For the text-containing cell, return its midpoint in [x, y] coordinate format. 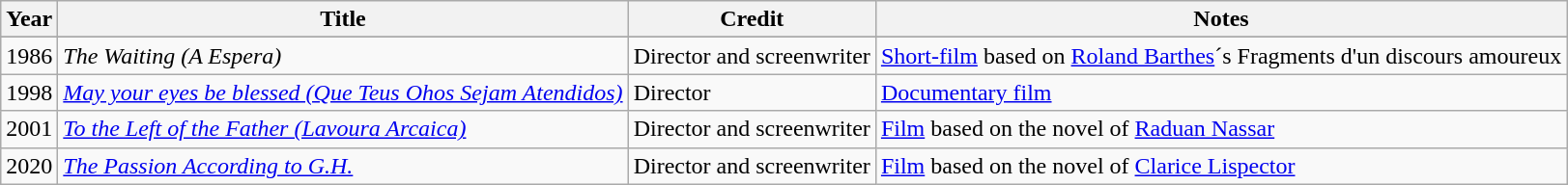
Documentary film [1221, 92]
Notes [1221, 19]
Short-film based on Roland Barthes´s Fragments d'un discours amoureux [1221, 56]
Title [343, 19]
May your eyes be blessed (Que Teus Ohos Sejam Atendidos) [343, 92]
Film based on the novel of Raduan Nassar [1221, 129]
Year [29, 19]
Director [752, 92]
Film based on the novel of Clarice Lispector [1221, 166]
2020 [29, 166]
The Passion According to G.H. [343, 166]
1986 [29, 56]
Credit [752, 19]
1998 [29, 92]
The Waiting (A Espera) [343, 56]
2001 [29, 129]
To the Left of the Father (Lavoura Arcaica) [343, 129]
